Output the (x, y) coordinate of the center of the cell containing the given text.  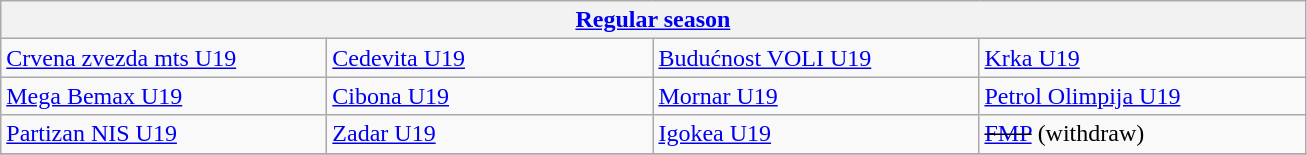
Krka U19 (1142, 58)
Petrol Olimpija U19 (1142, 96)
Cibona U19 (490, 96)
Crvena zvezda mts U19 (164, 58)
Regular season (653, 20)
Zadar U19 (490, 134)
Cedevita U19 (490, 58)
Budućnost VOLI U19 (816, 58)
Partizan NIS U19 (164, 134)
Mega Bemax U19 (164, 96)
FMP (withdraw) (1142, 134)
Igokea U19 (816, 134)
Mornar U19 (816, 96)
